Search for the cell housing the specified text and yield its (x, y) center coordinate. 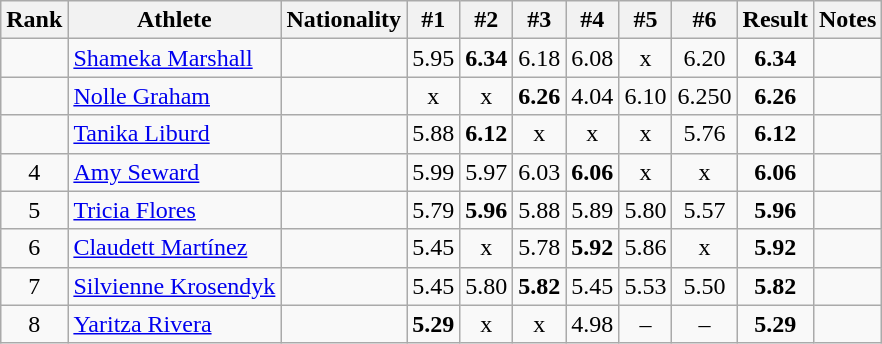
Tricia Flores (174, 210)
Nationality (344, 20)
6.10 (646, 96)
#2 (486, 20)
Notes (847, 20)
6.250 (704, 96)
Shameka Marshall (174, 58)
#6 (704, 20)
5.99 (434, 172)
Rank (34, 20)
Nolle Graham (174, 96)
6.03 (540, 172)
5.50 (704, 286)
5.76 (704, 134)
Amy Seward (174, 172)
Yaritza Rivera (174, 324)
4 (34, 172)
6 (34, 248)
8 (34, 324)
5.79 (434, 210)
6.20 (704, 58)
Tanika Liburd (174, 134)
5 (34, 210)
7 (34, 286)
5.95 (434, 58)
#5 (646, 20)
5.97 (486, 172)
Claudett Martínez (174, 248)
5.86 (646, 248)
5.57 (704, 210)
#1 (434, 20)
Silvienne Krosendyk (174, 286)
#4 (592, 20)
5.78 (540, 248)
Result (775, 20)
5.89 (592, 210)
5.53 (646, 286)
6.08 (592, 58)
#3 (540, 20)
Athlete (174, 20)
4.98 (592, 324)
4.04 (592, 96)
6.18 (540, 58)
